Find where the given text appears and provide that cell's center as [X, Y] coordinate. 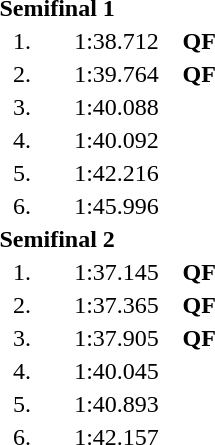
1:37.905 [116, 338]
1:39.764 [116, 74]
1:37.145 [116, 272]
1:38.712 [116, 41]
1:42.216 [116, 173]
1:37.365 [116, 305]
1:40.893 [116, 404]
1:40.088 [116, 107]
1:40.045 [116, 371]
1:45.996 [116, 206]
1:40.092 [116, 140]
